Identify which cell holds the provided text, then report its (X, Y) central coordinate. 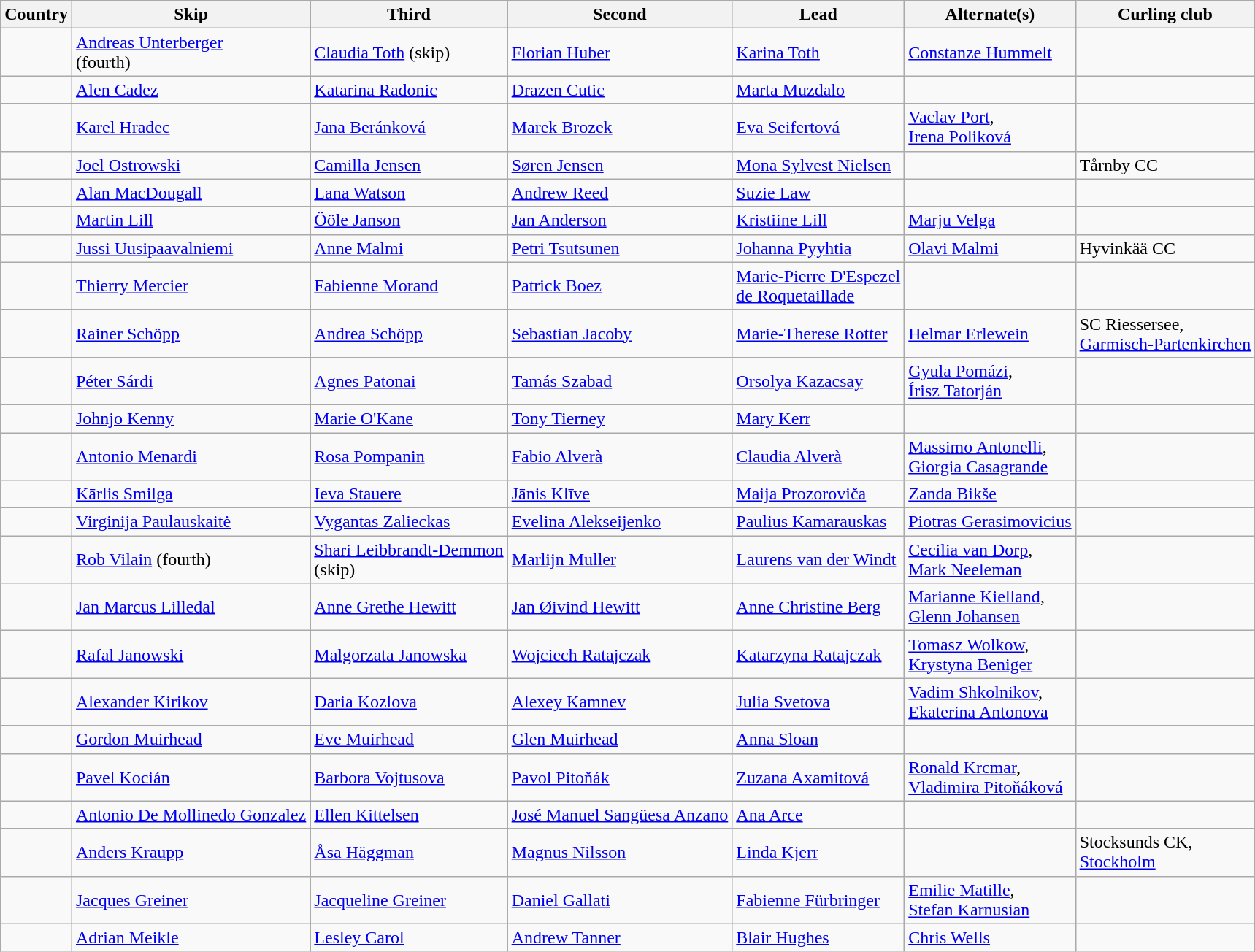
Alan MacDougall (191, 193)
Alexey Kamnev (620, 702)
Fabienne Morand (409, 286)
Anne Christine Berg (818, 607)
Mona Sylvest Nielsen (818, 165)
Second (620, 15)
Gyula Pomázi,Írisz Tatorján (990, 381)
Johnjo Kenny (191, 418)
Martin Lill (191, 220)
Jana Beránková (409, 127)
Vadim Shkolnikov,Ekaterina Antonova (990, 702)
Country (37, 15)
Claudia Toth (skip) (409, 53)
Petri Tsutsunen (620, 248)
Alen Cadez (191, 90)
SC Riessersee,Garmisch-Partenkirchen (1165, 333)
Ana Arce (818, 815)
Zuzana Axamitová (818, 777)
Johanna Pyyhtia (818, 248)
Andrea Schöpp (409, 333)
Daria Kozlova (409, 702)
Tony Tierney (620, 418)
Claudia Alverà (818, 456)
Marianne Kielland,Glenn Johansen (990, 607)
Glen Muirhead (620, 740)
Rainer Schöpp (191, 333)
Alternate(s) (990, 15)
Søren Jensen (620, 165)
Marju Velga (990, 220)
Fabienne Fürbringer (818, 899)
Jānis Klīve (620, 494)
Agnes Patonai (409, 381)
Vygantas Zalieckas (409, 522)
Massimo Antonelli,Giorgia Casagrande (990, 456)
Virginija Paulauskaitė (191, 522)
Marek Brozek (620, 127)
Eva Seifertová (818, 127)
Kristiine Lill (818, 220)
Maija Prozoroviča (818, 494)
Cecilia van Dorp,Mark Neeleman (990, 559)
Hyvinkää CC (1165, 248)
Daniel Gallati (620, 899)
Åsa Häggman (409, 853)
Pavol Pitoňák (620, 777)
Jussi Uusipaavalniemi (191, 248)
Third (409, 15)
Jan Marcus Lilledal (191, 607)
Marie O'Kane (409, 418)
Tårnby CC (1165, 165)
Ellen Kittelsen (409, 815)
Drazen Cutic (620, 90)
Curling club (1165, 15)
Malgorzata Janowska (409, 654)
Tamás Szabad (620, 381)
José Manuel Sangüesa Anzano (620, 815)
Mary Kerr (818, 418)
Vaclav Port,Irena Poliková (990, 127)
Camilla Jensen (409, 165)
Adrian Meikle (191, 937)
Jan Anderson (620, 220)
Andreas Unterberger(fourth) (191, 53)
Stocksunds CK,Stockholm (1165, 853)
Karina Toth (818, 53)
Marie-Pierre D'Espezelde Roquetaillade (818, 286)
Wojciech Ratajczak (620, 654)
Rafal Janowski (191, 654)
Jacqueline Greiner (409, 899)
Shari Leibbrandt-Demmon(skip) (409, 559)
Ööle Janson (409, 220)
Olavi Malmi (990, 248)
Lesley Carol (409, 937)
Jan Øivind Hewitt (620, 607)
Péter Sárdi (191, 381)
Rosa Pompanin (409, 456)
Karel Hradec (191, 127)
Lana Watson (409, 193)
Ronald Krcmar,Vladimira Pitoňáková (990, 777)
Anders Kraupp (191, 853)
Tomasz Wolkow,Krystyna Beniger (990, 654)
Evelina Alekseijenko (620, 522)
Laurens van der Windt (818, 559)
Linda Kjerr (818, 853)
Barbora Vojtusova (409, 777)
Emilie Matille,Stefan Karnusian (990, 899)
Katarzyna Ratajczak (818, 654)
Sebastian Jacoby (620, 333)
Gordon Muirhead (191, 740)
Katarina Radonic (409, 90)
Lead (818, 15)
Magnus Nilsson (620, 853)
Andrew Tanner (620, 937)
Chris Wells (990, 937)
Helmar Erlewein (990, 333)
Antonio Menardi (191, 456)
Marta Muzdalo (818, 90)
Kārlis Smilga (191, 494)
Ieva Stauere (409, 494)
Orsolya Kazacsay (818, 381)
Blair Hughes (818, 937)
Julia Svetova (818, 702)
Patrick Boez (620, 286)
Fabio Alverà (620, 456)
Jacques Greiner (191, 899)
Zanda Bikše (990, 494)
Florian Huber (620, 53)
Pavel Kocián (191, 777)
Skip (191, 15)
Marie-Therese Rotter (818, 333)
Marlijn Muller (620, 559)
Antonio De Mollinedo Gonzalez (191, 815)
Andrew Reed (620, 193)
Piotras Gerasimovicius (990, 522)
Anne Malmi (409, 248)
Eve Muirhead (409, 740)
Anne Grethe Hewitt (409, 607)
Alexander Kirikov (191, 702)
Joel Ostrowski (191, 165)
Anna Sloan (818, 740)
Rob Vilain (fourth) (191, 559)
Suzie Law (818, 193)
Paulius Kamarauskas (818, 522)
Thierry Mercier (191, 286)
Constanze Hummelt (990, 53)
